Detect which cell encompasses the target text, then output its [X, Y] center coordinate. 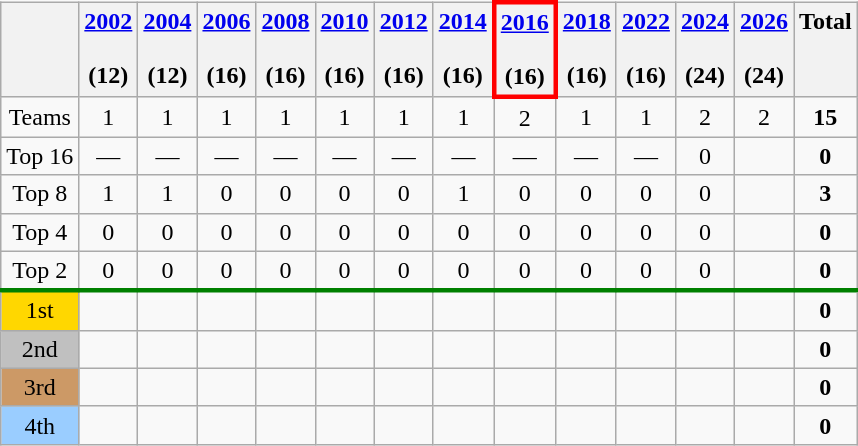
Top 16 [40, 156]
2008 (16) [286, 50]
2018 (16) [586, 50]
2010 (16) [344, 50]
2024 (24) [704, 50]
Teams [40, 117]
Top 8 [40, 194]
1st [40, 311]
2006 (16) [226, 50]
2016 (16) [525, 50]
3rd [40, 387]
2012 (16) [404, 50]
2002 (12) [108, 50]
4th [40, 425]
Top 4 [40, 232]
Top 2 [40, 271]
2nd [40, 349]
2026 (24) [764, 50]
2022 (16) [646, 50]
2004 (12) [168, 50]
2014 (16) [464, 50]
3 [826, 194]
Total [826, 50]
15 [826, 117]
